From the cell containing the given text, extract its center point as (x, y) coordinate. 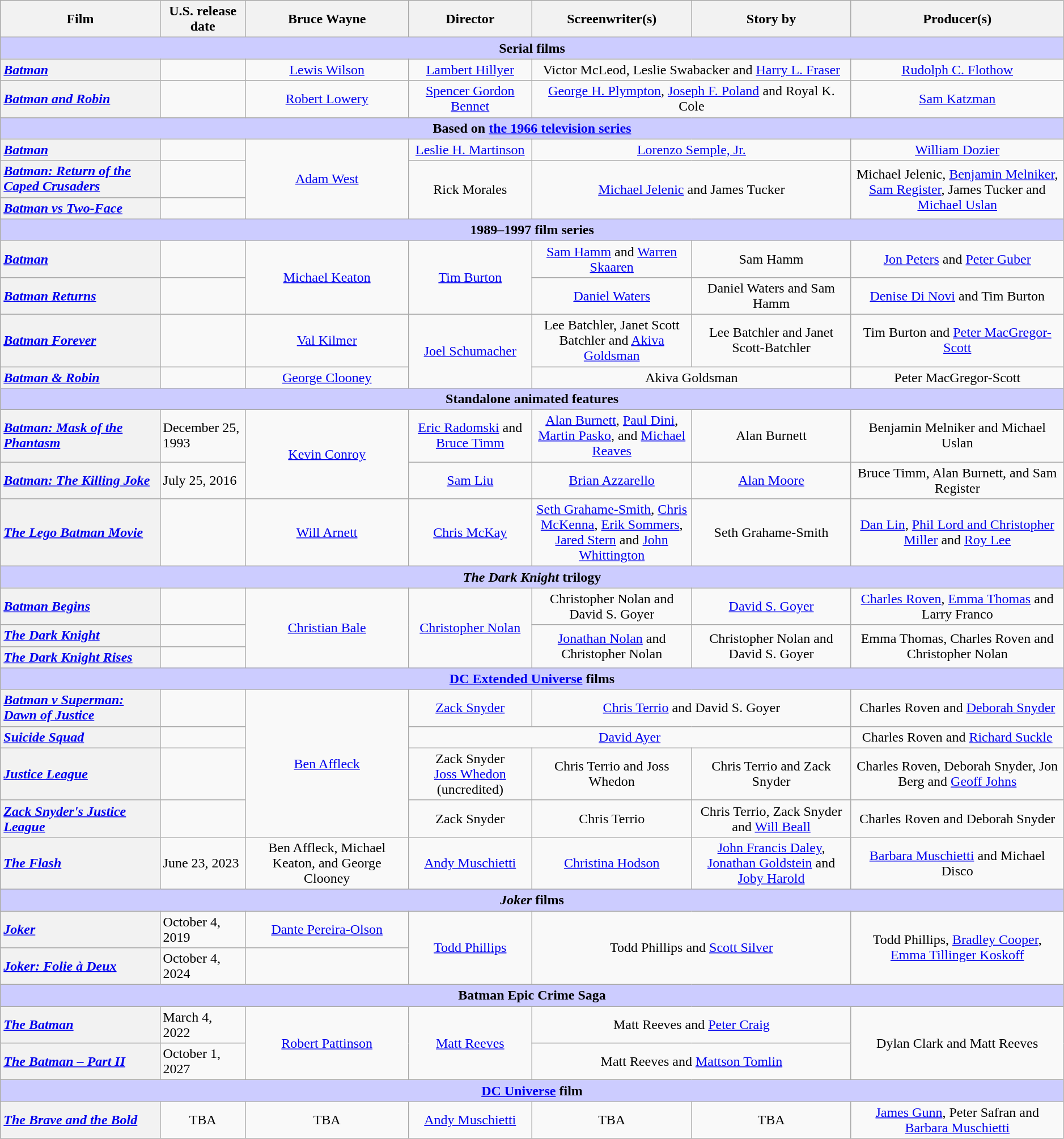
Spencer Gordon Bennet (470, 99)
Denise Di Novi and Tim Burton (957, 296)
Dylan Clark and Matt Reeves (957, 1043)
Bruce Timm, Alan Burnett, and Sam Register (957, 481)
Kevin Conroy (327, 455)
Tim Burton and Peter MacGregor-Scott (957, 340)
Eric Radomski and Bruce Timm (470, 436)
Sam Katzman (957, 99)
Batman vs Two-Face (80, 208)
Seth Grahame-Smith, Chris McKenna, Erik Sommers, Jared Stern and John Whittington (612, 533)
Charles Roven, Emma Thomas and Larry Franco (957, 607)
Christopher Nolan (470, 628)
Peter MacGregor-Scott (957, 377)
The Batman (80, 1025)
The Lego Batman Movie (80, 533)
The Brave and the Bold (80, 1120)
Rudolph C. Flothow (957, 70)
Matt Reeves (470, 1043)
Victor McLeod, Leslie Swabacker and Harry L. Fraser (692, 70)
Alan Burnett, Paul Dini, Martin Pasko, and Michael Reaves (612, 436)
Based on the 1966 television series (532, 128)
Jon Peters and Peter Guber (957, 259)
December 25, 1993 (203, 436)
Daniel Waters (612, 296)
The Flash (80, 863)
William Dozier (957, 150)
Brian Azzarello (612, 481)
Justice League (80, 774)
March 4, 2022 (203, 1025)
Joker (80, 929)
Lorenzo Semple, Jr. (692, 150)
Ben Affleck (327, 763)
Sam Hamm (771, 259)
Batman: The Killing Joke (80, 481)
Lewis Wilson (327, 70)
Benjamin Melniker and Michael Uslan (957, 436)
The Dark Knight trilogy (532, 577)
Sam Hamm and Warren Skaaren (612, 259)
Akiva Goldsman (692, 377)
October 4, 2019 (203, 929)
Rick Morales (470, 189)
David S. Goyer (771, 607)
Daniel Waters and Sam Hamm (771, 296)
Jonathan Nolan and Christopher Nolan (612, 646)
Serial films (532, 48)
DC Universe film (532, 1091)
Dan Lin, Phil Lord and Christopher Miller and Roy Lee (957, 533)
July 25, 2016 (203, 481)
Story by (771, 19)
Seth Grahame-Smith (771, 533)
Michael Jelenic and James Tucker (692, 189)
Christian Bale (327, 628)
Charles Roven, Deborah Snyder, Jon Berg and Geoff Johns (957, 774)
Joker films (532, 900)
Chris Terrio and Zack Snyder (771, 774)
Alan Moore (771, 481)
Producer(s) (957, 19)
Batman Forever (80, 340)
Batman and Robin (80, 99)
Director (470, 19)
Chris McKay (470, 533)
Lambert Hillyer (470, 70)
Christina Hodson (612, 863)
1989–1997 film series (532, 230)
Batman Returns (80, 296)
James Gunn, Peter Safran and Barbara Muschietti (957, 1120)
Barbara Muschietti and Michael Disco (957, 863)
Matt Reeves and Mattson Tomlin (692, 1061)
Robert Pattinson (327, 1043)
Batman Begins (80, 607)
Dante Pereira-Olson (327, 929)
October 1, 2027 (203, 1061)
October 4, 2024 (203, 966)
George Clooney (327, 377)
Bruce Wayne (327, 19)
Lee Batchler and Janet Scott-Batchler (771, 340)
Batman v Superman: Dawn of Justice (80, 708)
Emma Thomas, Charles Roven and Christopher Nolan (957, 646)
Matt Reeves and Peter Craig (692, 1025)
Screenwriter(s) (612, 19)
Adam West (327, 179)
Chris Terrio, Zack Snyder and Will Beall (771, 819)
Joel Schumacher (470, 351)
John Francis Daley, Jonathan Goldstein and Joby Harold (771, 863)
David Ayer (629, 737)
Ben Affleck, Michael Keaton, and George Clooney (327, 863)
Leslie H. Martinson (470, 150)
Val Kilmer (327, 340)
U.S. release date (203, 19)
Joker: Folie à Deux (80, 966)
Tim Burton (470, 277)
Todd Phillips, Bradley Cooper, Emma Tillinger Koskoff (957, 947)
Zack Snyder's Justice League (80, 819)
Lee Batchler, Janet Scott Batchler and Akiva Goldsman (612, 340)
Todd Phillips (470, 947)
The Dark Knight (80, 636)
Film (80, 19)
Todd Phillips and Scott Silver (692, 947)
Robert Lowery (327, 99)
Zack SnyderJoss Whedon (uncredited) (470, 774)
Charles Roven and Richard Suckle (957, 737)
The Batman – Part II (80, 1061)
The Dark Knight Rises (80, 657)
June 23, 2023 (203, 863)
Standalone animated features (532, 399)
Batman: Mask of the Phantasm (80, 436)
Michael Keaton (327, 277)
Batman & Robin (80, 377)
DC Extended Universe films (532, 679)
Batman: Return of the Caped Crusaders (80, 179)
Chris Terrio (612, 819)
Chris Terrio and David S. Goyer (692, 708)
George H. Plympton, Joseph F. Poland and Royal K. Cole (692, 99)
Michael Jelenic, Benjamin Melniker, Sam Register, James Tucker and Michael Uslan (957, 189)
Sam Liu (470, 481)
Will Arnett (327, 533)
Batman Epic Crime Saga (532, 996)
Chris Terrio and Joss Whedon (612, 774)
Alan Burnett (771, 436)
Suicide Squad (80, 737)
